Provide the [x, y] coordinate of the cell's center where the given text is located.  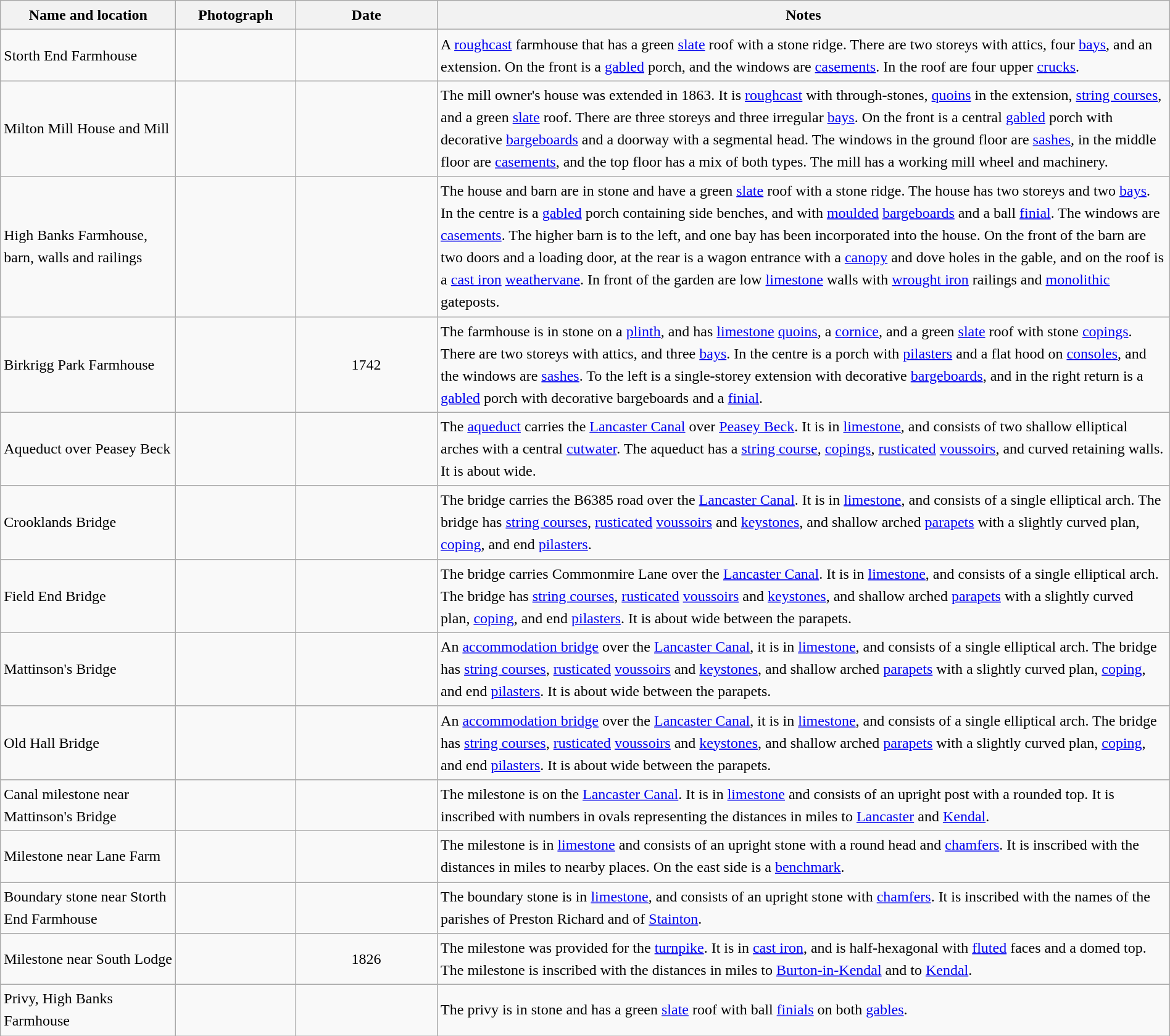
Crooklands Bridge [88, 522]
Name and location [88, 15]
1742 [367, 364]
High Banks Farmhouse,barn, walls and railings [88, 247]
Privy, High Banks Farmhouse [88, 1011]
Boundary stone near Storth End Farmhouse [88, 908]
Notes [803, 15]
Milton Mill House and Mill [88, 128]
Field End Bridge [88, 596]
Milestone near South Lodge [88, 959]
Aqueduct over Peasey Beck [88, 449]
Storth End Farmhouse [88, 56]
1826 [367, 959]
Date [367, 15]
Photograph [236, 15]
Birkrigg Park Farmhouse [88, 364]
Mattinson's Bridge [88, 669]
Old Hall Bridge [88, 743]
Milestone near Lane Farm [88, 856]
The privy is in stone and has a green slate roof with ball finials on both gables. [803, 1011]
Canal milestone near Mattinson's Bridge [88, 805]
